Return the [X, Y] coordinate for the center point of the cell that contains the specified text.  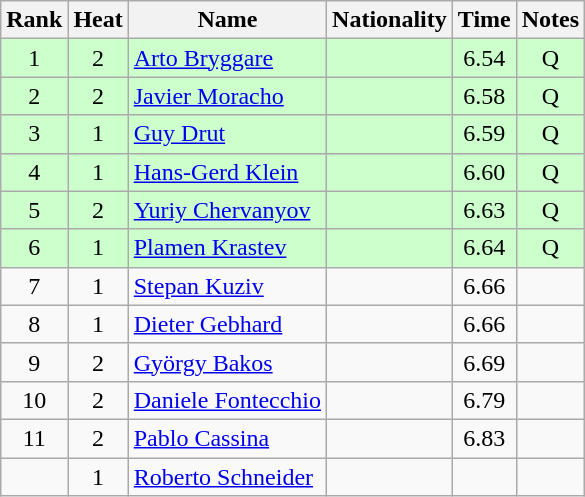
Pablo Cassina [227, 438]
Javier Moracho [227, 96]
Heat [98, 20]
Nationality [390, 20]
6.64 [484, 248]
Notes [550, 20]
6.69 [484, 362]
11 [34, 438]
Hans-Gerd Klein [227, 172]
Arto Bryggare [227, 58]
Guy Drut [227, 134]
Rank [34, 20]
Roberto Schneider [227, 477]
6.59 [484, 134]
6 [34, 248]
5 [34, 210]
8 [34, 324]
Stepan Kuziv [227, 286]
György Bakos [227, 362]
6.58 [484, 96]
4 [34, 172]
3 [34, 134]
6.79 [484, 400]
6.54 [484, 58]
Dieter Gebhard [227, 324]
6.63 [484, 210]
Plamen Krastev [227, 248]
6.83 [484, 438]
7 [34, 286]
6.60 [484, 172]
10 [34, 400]
Time [484, 20]
Yuriy Chervanyov [227, 210]
Name [227, 20]
9 [34, 362]
Daniele Fontecchio [227, 400]
